Find where the given text appears and provide that cell's center as [x, y] coordinate. 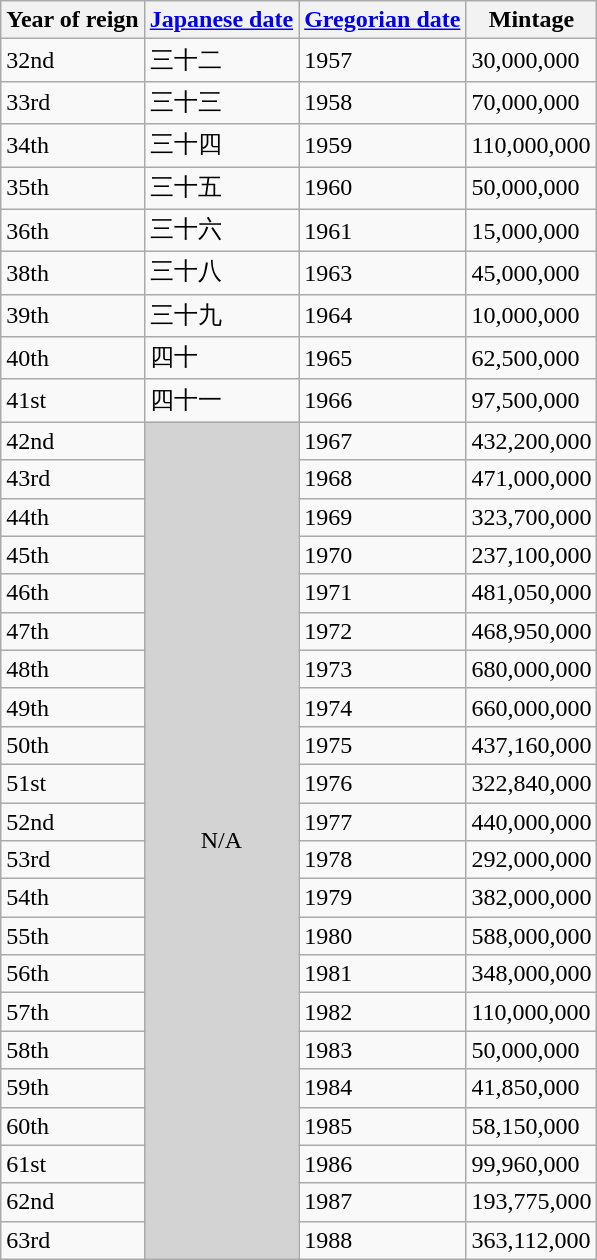
53rd [72, 860]
40th [72, 358]
471,000,000 [532, 479]
42nd [72, 441]
1979 [382, 898]
1986 [382, 1164]
1988 [382, 1240]
四十 [221, 358]
1977 [382, 821]
660,000,000 [532, 707]
60th [72, 1126]
1959 [382, 146]
57th [72, 1012]
1957 [382, 60]
1976 [382, 783]
193,775,000 [532, 1202]
47th [72, 631]
1987 [382, 1202]
Japanese date [221, 20]
Gregorian date [382, 20]
588,000,000 [532, 936]
1974 [382, 707]
440,000,000 [532, 821]
三十四 [221, 146]
62nd [72, 1202]
1983 [382, 1050]
三十三 [221, 102]
323,700,000 [532, 517]
63rd [72, 1240]
1970 [382, 555]
45th [72, 555]
44th [72, 517]
三十六 [221, 230]
46th [72, 593]
41,850,000 [532, 1088]
Year of reign [72, 20]
1961 [382, 230]
49th [72, 707]
10,000,000 [532, 316]
1963 [382, 274]
680,000,000 [532, 669]
N/A [221, 840]
48th [72, 669]
237,100,000 [532, 555]
45,000,000 [532, 274]
1960 [382, 188]
1984 [382, 1088]
50th [72, 745]
1964 [382, 316]
1972 [382, 631]
32nd [72, 60]
1968 [382, 479]
481,050,000 [532, 593]
51st [72, 783]
468,950,000 [532, 631]
1969 [382, 517]
437,160,000 [532, 745]
55th [72, 936]
34th [72, 146]
1985 [382, 1126]
三十九 [221, 316]
四十一 [221, 400]
1975 [382, 745]
1971 [382, 593]
Mintage [532, 20]
43rd [72, 479]
54th [72, 898]
1966 [382, 400]
58,150,000 [532, 1126]
33rd [72, 102]
1965 [382, 358]
61st [72, 1164]
99,960,000 [532, 1164]
35th [72, 188]
38th [72, 274]
58th [72, 1050]
432,200,000 [532, 441]
1967 [382, 441]
59th [72, 1088]
70,000,000 [532, 102]
1980 [382, 936]
1981 [382, 974]
97,500,000 [532, 400]
15,000,000 [532, 230]
30,000,000 [532, 60]
52nd [72, 821]
1973 [382, 669]
62,500,000 [532, 358]
1978 [382, 860]
三十八 [221, 274]
292,000,000 [532, 860]
322,840,000 [532, 783]
1958 [382, 102]
348,000,000 [532, 974]
36th [72, 230]
382,000,000 [532, 898]
39th [72, 316]
三十二 [221, 60]
56th [72, 974]
41st [72, 400]
1982 [382, 1012]
三十五 [221, 188]
363,112,000 [532, 1240]
